Determine the (x, y) coordinate at the center of the cell enclosing the given text.  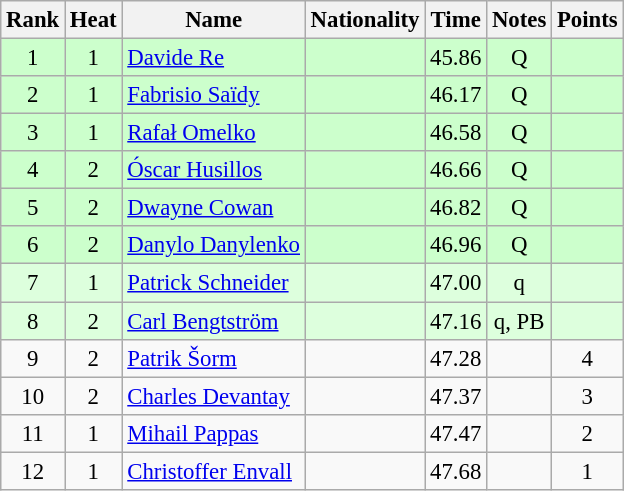
Carl Bengtström (214, 321)
Points (588, 20)
47.28 (456, 358)
Heat (94, 20)
Dwayne Cowan (214, 208)
47.68 (456, 471)
8 (33, 321)
46.17 (456, 95)
47.47 (456, 433)
Óscar Husillos (214, 170)
Rank (33, 20)
Time (456, 20)
Notes (520, 20)
Christoffer Envall (214, 471)
46.96 (456, 245)
Name (214, 20)
q (520, 283)
9 (33, 358)
Mihail Pappas (214, 433)
Patrick Schneider (214, 283)
47.37 (456, 396)
5 (33, 208)
q, PB (520, 321)
45.86 (456, 58)
47.16 (456, 321)
11 (33, 433)
7 (33, 283)
Fabrisio Saïdy (214, 95)
47.00 (456, 283)
Patrik Šorm (214, 358)
12 (33, 471)
Rafał Omelko (214, 133)
Danylo Danylenko (214, 245)
Charles Devantay (214, 396)
Nationality (364, 20)
Davide Re (214, 58)
46.82 (456, 208)
10 (33, 396)
6 (33, 245)
46.58 (456, 133)
46.66 (456, 170)
